Search for the cell housing the specified text and yield its [x, y] center coordinate. 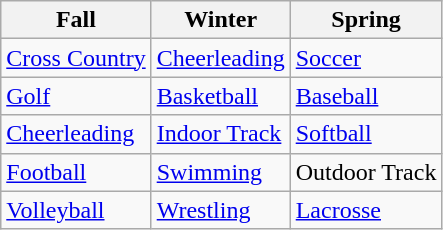
Basketball [220, 96]
Soccer [366, 58]
Spring [366, 20]
Winter [220, 20]
Indoor Track [220, 134]
Baseball [366, 96]
Fall [76, 20]
Volleyball [76, 210]
Golf [76, 96]
Swimming [220, 172]
Lacrosse [366, 210]
Wrestling [220, 210]
Outdoor Track [366, 172]
Cross Country [76, 58]
Softball [366, 134]
Football [76, 172]
